Determine the [X, Y] coordinate at the center of the cell enclosing the given text.  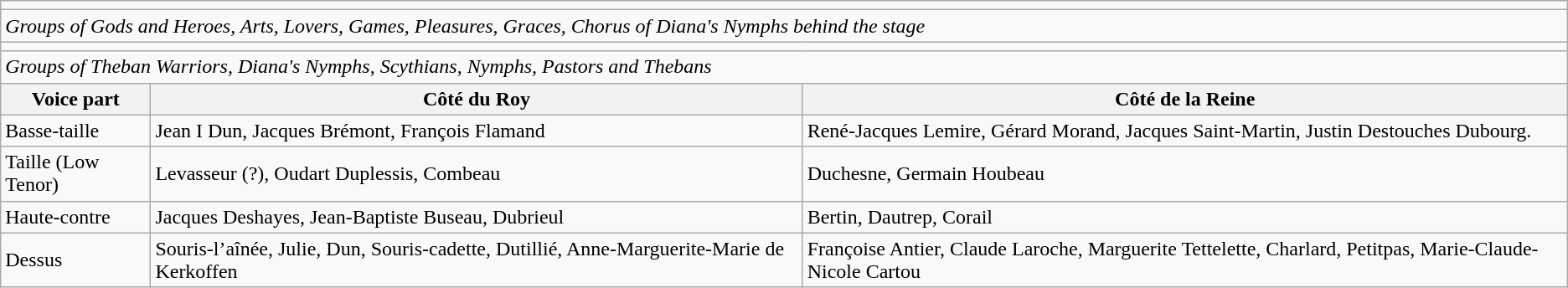
Françoise Antier, Claude Laroche, Marguerite Tettelette, Charlard, Petitpas, Marie-Claude-Nicole Cartou [1184, 260]
Haute-contre [75, 217]
Bertin, Dautrep, Corail [1184, 217]
Duchesne, Germain Houbeau [1184, 174]
Basse-taille [75, 131]
Dessus [75, 260]
Groups of Theban Warriors, Diana's Nymphs, Scythians, Nymphs, Pastors and Thebans [784, 67]
Côté du Roy [477, 99]
René-Jacques Lemire, Gérard Morand, Jacques Saint-Martin, Justin Destouches Dubourg. [1184, 131]
Groups of Gods and Heroes, Arts, Lovers, Games, Pleasures, Graces, Chorus of Diana's Nymphs behind the stage [784, 26]
Jacques Deshayes, Jean-Baptiste Buseau, Dubrieul [477, 217]
Côté de la Reine [1184, 99]
Voice part [75, 99]
Jean I Dun, Jacques Brémont, François Flamand [477, 131]
Taille (Low Tenor) [75, 174]
Souris-l’aînée, Julie, Dun, Souris-cadette, Dutillié, Anne-Marguerite-Marie de Kerkoffen [477, 260]
Levasseur (?), Oudart Duplessis, Combeau [477, 174]
